Extract the (x, y) coordinate from the center of the cell holding the provided text.  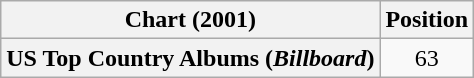
63 (427, 58)
Chart (2001) (190, 20)
Position (427, 20)
US Top Country Albums (Billboard) (190, 58)
